Determine the [X, Y] coordinate at the center of the cell enclosing the given text.  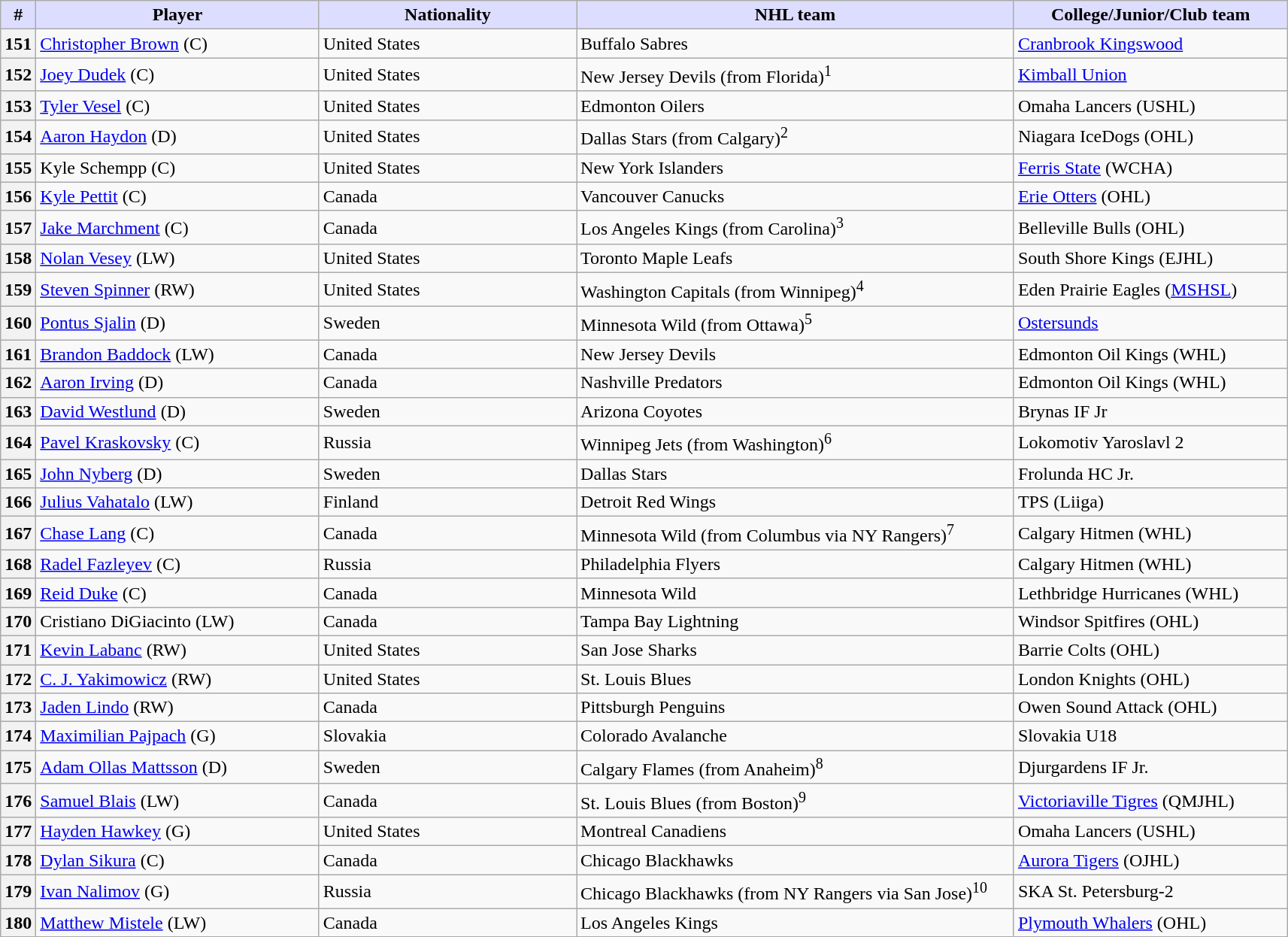
160 [18, 323]
158 [18, 259]
Los Angeles Kings (from Carolina)3 [796, 227]
171 [18, 650]
Cristiano DiGiacinto (LW) [177, 621]
Adam Ollas Mattsson (D) [177, 767]
172 [18, 679]
Brynas IF Jr [1150, 411]
168 [18, 564]
David Westlund (D) [177, 411]
TPS (Liiga) [1150, 502]
156 [18, 196]
153 [18, 105]
Kevin Labanc (RW) [177, 650]
Dylan Sikura (C) [177, 860]
Buffalo Sabres [796, 44]
176 [18, 800]
175 [18, 767]
164 [18, 442]
Owen Sound Attack (OHL) [1150, 708]
New Jersey Devils (from Florida)1 [796, 75]
Nolan Vesey (LW) [177, 259]
Radel Fazleyev (C) [177, 564]
Calgary Flames (from Anaheim)8 [796, 767]
Minnesota Wild (from Ottawa)5 [796, 323]
Eden Prairie Eagles (MSHSL) [1150, 290]
163 [18, 411]
Kimball Union [1150, 75]
Detroit Red Wings [796, 502]
Montreal Canadiens [796, 832]
152 [18, 75]
Christopher Brown (C) [177, 44]
Aaron Irving (D) [177, 383]
166 [18, 502]
Los Angeles Kings [796, 923]
Matthew Mistele (LW) [177, 923]
165 [18, 474]
Ostersunds [1150, 323]
Plymouth Whalers (OHL) [1150, 923]
Dallas Stars [796, 474]
Finland [447, 502]
170 [18, 621]
Tampa Bay Lightning [796, 621]
Windsor Spitfires (OHL) [1150, 621]
Nashville Predators [796, 383]
174 [18, 736]
Maximilian Pajpach (G) [177, 736]
Edmonton Oilers [796, 105]
Joey Dudek (C) [177, 75]
Ferris State (WCHA) [1150, 168]
Chicago Blackhawks [796, 860]
Arizona Coyotes [796, 411]
155 [18, 168]
Tyler Vesel (C) [177, 105]
Slovakia [447, 736]
Minnesota Wild (from Columbus via NY Rangers)7 [796, 534]
Erie Otters (OHL) [1150, 196]
Nationality [447, 15]
169 [18, 593]
# [18, 15]
Frolunda HC Jr. [1150, 474]
Hayden Hawkey (G) [177, 832]
South Shore Kings (EJHL) [1150, 259]
173 [18, 708]
154 [18, 137]
Philadelphia Flyers [796, 564]
Cranbrook Kingswood [1150, 44]
167 [18, 534]
178 [18, 860]
Player [177, 15]
New York Islanders [796, 168]
Niagara IceDogs (OHL) [1150, 137]
Winnipeg Jets (from Washington)6 [796, 442]
151 [18, 44]
St. Louis Blues (from Boston)9 [796, 800]
Dallas Stars (from Calgary)2 [796, 137]
Julius Vahatalo (LW) [177, 502]
NHL team [796, 15]
Reid Duke (C) [177, 593]
Chicago Blackhawks (from NY Rangers via San Jose)10 [796, 892]
Victoriaville Tigres (QMJHL) [1150, 800]
157 [18, 227]
162 [18, 383]
Belleville Bulls (OHL) [1150, 227]
Chase Lang (C) [177, 534]
159 [18, 290]
Kyle Schempp (C) [177, 168]
Pavel Kraskovsky (C) [177, 442]
Brandon Baddock (LW) [177, 354]
Jaden Lindo (RW) [177, 708]
180 [18, 923]
161 [18, 354]
New Jersey Devils [796, 354]
Samuel Blais (LW) [177, 800]
Pontus Sjalin (D) [177, 323]
Barrie Colts (OHL) [1150, 650]
John Nyberg (D) [177, 474]
Minnesota Wild [796, 593]
SKA St. Petersburg-2 [1150, 892]
Djurgardens IF Jr. [1150, 767]
Lethbridge Hurricanes (WHL) [1150, 593]
College/Junior/Club team [1150, 15]
San Jose Sharks [796, 650]
Pittsburgh Penguins [796, 708]
177 [18, 832]
Aurora Tigers (OJHL) [1150, 860]
179 [18, 892]
Kyle Pettit (C) [177, 196]
C. J. Yakimowicz (RW) [177, 679]
Aaron Haydon (D) [177, 137]
Ivan Nalimov (G) [177, 892]
Vancouver Canucks [796, 196]
Slovakia U18 [1150, 736]
Jake Marchment (C) [177, 227]
Colorado Avalanche [796, 736]
St. Louis Blues [796, 679]
Steven Spinner (RW) [177, 290]
Toronto Maple Leafs [796, 259]
Washington Capitals (from Winnipeg)4 [796, 290]
Lokomotiv Yaroslavl 2 [1150, 442]
London Knights (OHL) [1150, 679]
